Pinpoint the cell where the given text exists, returning its (x, y) midpoint coordinate. 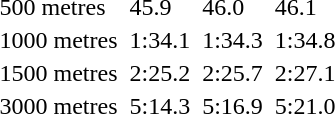
2:25.2 (160, 73)
1:34.3 (233, 40)
2:25.7 (233, 73)
1:34.1 (160, 40)
